Pinpoint the cell where the given text exists, returning its [x, y] midpoint coordinate. 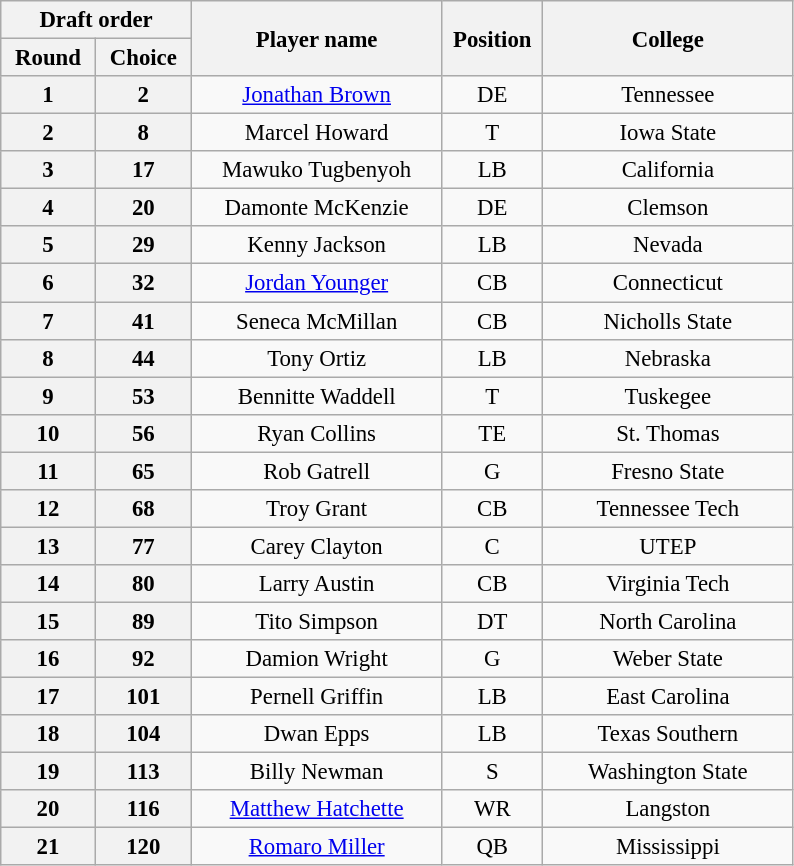
13 [48, 546]
5 [48, 245]
120 [143, 847]
North Carolina [668, 621]
Troy Grant [316, 509]
53 [143, 396]
14 [48, 584]
East Carolina [668, 697]
Bennitte Waddell [316, 396]
Mississippi [668, 847]
Player name [316, 38]
Mawuko Tugbenyoh [316, 170]
TE [492, 433]
Romaro Miller [316, 847]
Jonathan Brown [316, 95]
12 [48, 509]
Washington State [668, 772]
Tennessee Tech [668, 509]
Virginia Tech [668, 584]
21 [48, 847]
WR [492, 809]
101 [143, 697]
104 [143, 734]
15 [48, 621]
Dwan Epps [316, 734]
68 [143, 509]
19 [48, 772]
11 [48, 471]
Billy Newman [316, 772]
65 [143, 471]
41 [143, 321]
Marcel Howard [316, 133]
Round [48, 58]
Seneca McMillan [316, 321]
Langston [668, 809]
4 [48, 208]
6 [48, 283]
1 [48, 95]
Ryan Collins [316, 433]
113 [143, 772]
Jordan Younger [316, 283]
89 [143, 621]
Pernell Griffin [316, 697]
92 [143, 659]
Damion Wright [316, 659]
Nebraska [668, 358]
Tennessee [668, 95]
Position [492, 38]
St. Thomas [668, 433]
Tito Simpson [316, 621]
Nicholls State [668, 321]
Nevada [668, 245]
S [492, 772]
7 [48, 321]
UTEP [668, 546]
80 [143, 584]
Iowa State [668, 133]
3 [48, 170]
College [668, 38]
Larry Austin [316, 584]
116 [143, 809]
C [492, 546]
44 [143, 358]
DT [492, 621]
Rob Gatrell [316, 471]
32 [143, 283]
16 [48, 659]
Carey Clayton [316, 546]
QB [492, 847]
Choice [143, 58]
77 [143, 546]
Connecticut [668, 283]
Tuskegee [668, 396]
Draft order [96, 20]
Matthew Hatchette [316, 809]
29 [143, 245]
56 [143, 433]
18 [48, 734]
Damonte McKenzie [316, 208]
Texas Southern [668, 734]
Fresno State [668, 471]
California [668, 170]
Kenny Jackson [316, 245]
Clemson [668, 208]
10 [48, 433]
Weber State [668, 659]
Tony Ortiz [316, 358]
9 [48, 396]
